Return (X, Y) of the center of cell containing provided text 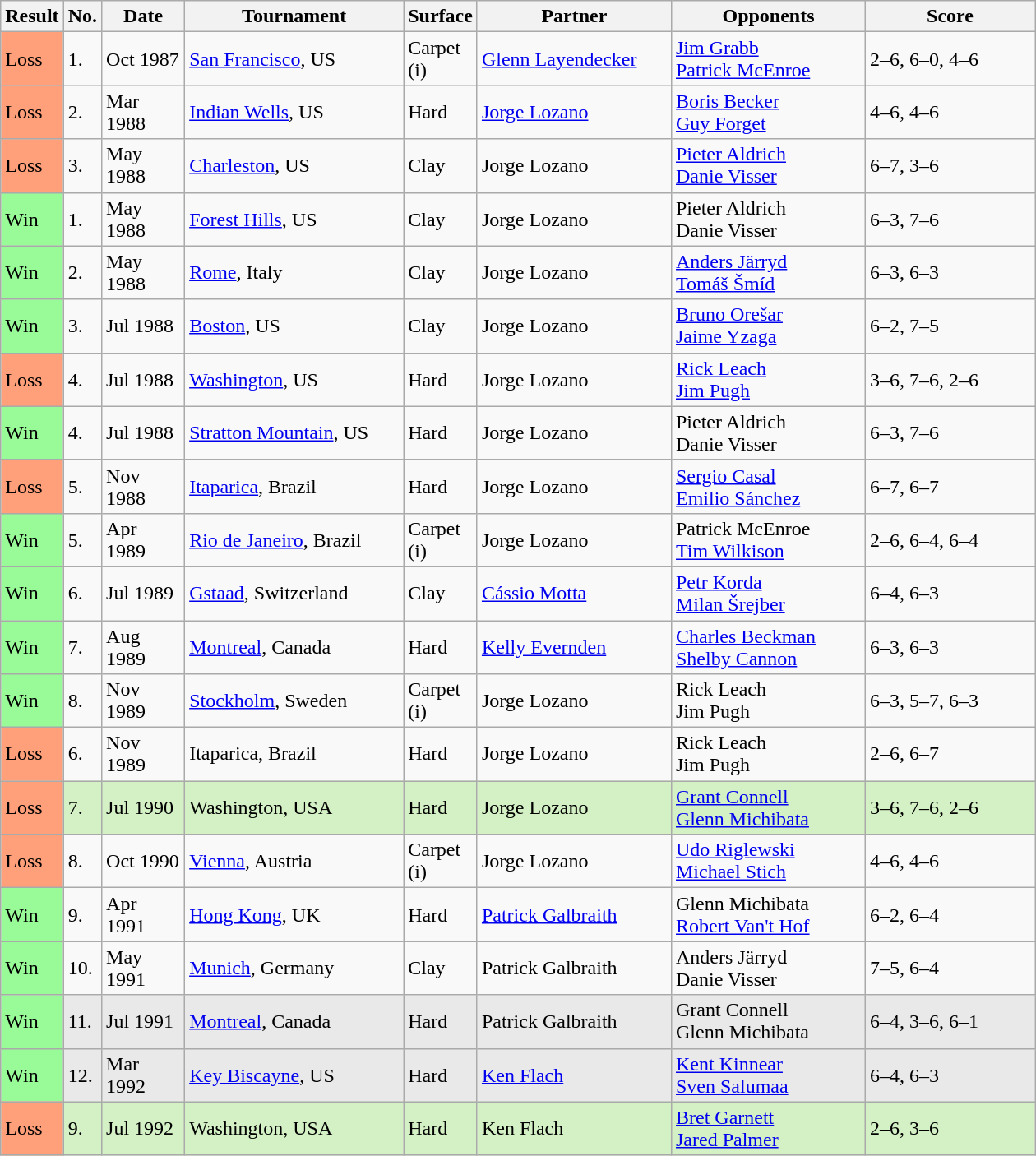
Anders Järryd Tomáš Šmíd (768, 273)
Stockholm, Sweden (294, 701)
Nov 1988 (143, 487)
Jul 1989 (143, 594)
Anders Järryd Danie Visser (768, 969)
Opponents (768, 16)
2–6, 6–7 (950, 755)
Vienna, Austria (294, 862)
Gstaad, Switzerland (294, 594)
Rome, Italy (294, 273)
Charles Beckman Shelby Cannon (768, 646)
Aug 1989 (143, 646)
Sergio Casal Emilio Sánchez (768, 487)
Boris Becker Guy Forget (768, 112)
Kelly Evernden (574, 646)
Apr 1991 (143, 914)
2–6, 6–0, 4–6 (950, 59)
Glenn Layendecker (574, 59)
Key Biscayne, US (294, 1075)
Partner (574, 16)
Oct 1990 (143, 862)
Udo Riglewski Michael Stich (768, 862)
Boston, US (294, 326)
Jim Grabb Patrick McEnroe (768, 59)
Mar 1992 (143, 1075)
Jul 1990 (143, 807)
7–5, 6–4 (950, 969)
10. (82, 969)
Mar 1988 (143, 112)
Jul 1991 (143, 1021)
Result (32, 16)
Tournament (294, 16)
Apr 1989 (143, 539)
Charleston, US (294, 166)
Bret Garnett Jared Palmer (768, 1128)
Oct 1987 (143, 59)
6–3, 5–7, 6–3 (950, 701)
No. (82, 16)
6–4, 3–6, 6–1 (950, 1021)
6–2, 7–5 (950, 326)
Hong Kong, UK (294, 914)
May 1991 (143, 969)
Munich, Germany (294, 969)
Date (143, 16)
Jul 1992 (143, 1128)
Patrick McEnroe Tim Wilkison (768, 539)
Score (950, 16)
Indian Wells, US (294, 112)
Bruno Orešar Jaime Yzaga (768, 326)
6–2, 6–4 (950, 914)
6–7, 6–7 (950, 487)
Petr Korda Milan Šrejber (768, 594)
Surface (441, 16)
Rio de Janeiro, Brazil (294, 539)
12. (82, 1075)
Washington, US (294, 380)
11. (82, 1021)
Kent Kinnear Sven Salumaa (768, 1075)
Forest Hills, US (294, 219)
Stratton Mountain, US (294, 432)
2–6, 6–4, 6–4 (950, 539)
Glenn Michibata Robert Van't Hof (768, 914)
2–6, 3–6 (950, 1128)
6–7, 3–6 (950, 166)
Cássio Motta (574, 594)
San Francisco, US (294, 59)
